Extract the (X, Y) coordinate from the center of the cell holding the provided text.  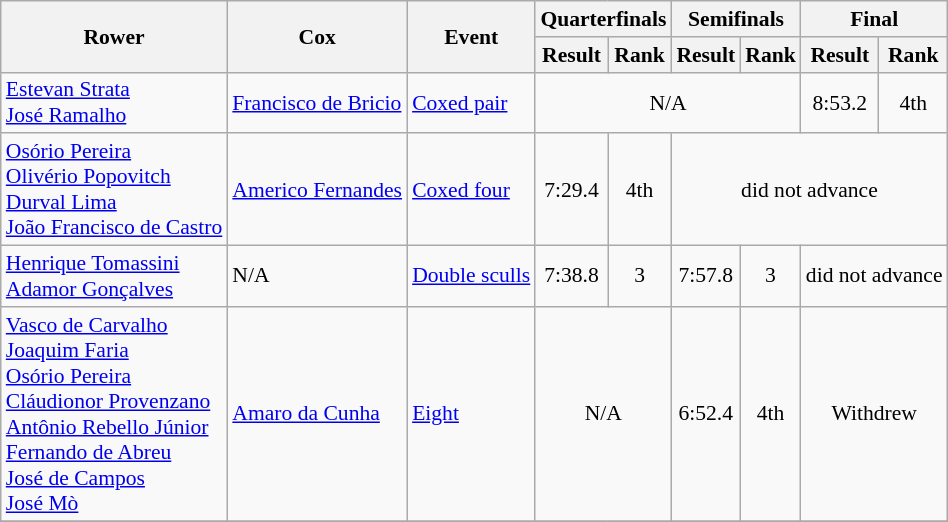
Francisco de Bricio (317, 102)
Final (874, 19)
Double sculls (471, 276)
Amaro da Cunha (317, 414)
Event (471, 36)
Americo Fernandes (317, 190)
Semifinals (736, 19)
7:38.8 (571, 276)
Estevan Strata José Ramalho (114, 102)
Rower (114, 36)
Coxed pair (471, 102)
Coxed four (471, 190)
Eight (471, 414)
Quarterfinals (603, 19)
Withdrew (874, 414)
Henrique TomassiniAdamor Gonçalves (114, 276)
Osório Pereira Olivério Popovitch Durval Lima João Francisco de Castro (114, 190)
8:53.2 (840, 102)
Vasco de Carvalho Joaquim Faria Osório PereiraCláudionor ProvenzanoAntônio Rebello JúniorFernando de AbreuJosé de CamposJosé Mò (114, 414)
Cox (317, 36)
6:52.4 (706, 414)
7:57.8 (706, 276)
7:29.4 (571, 190)
